Output the (x, y) coordinate of the center of the cell containing the given text.  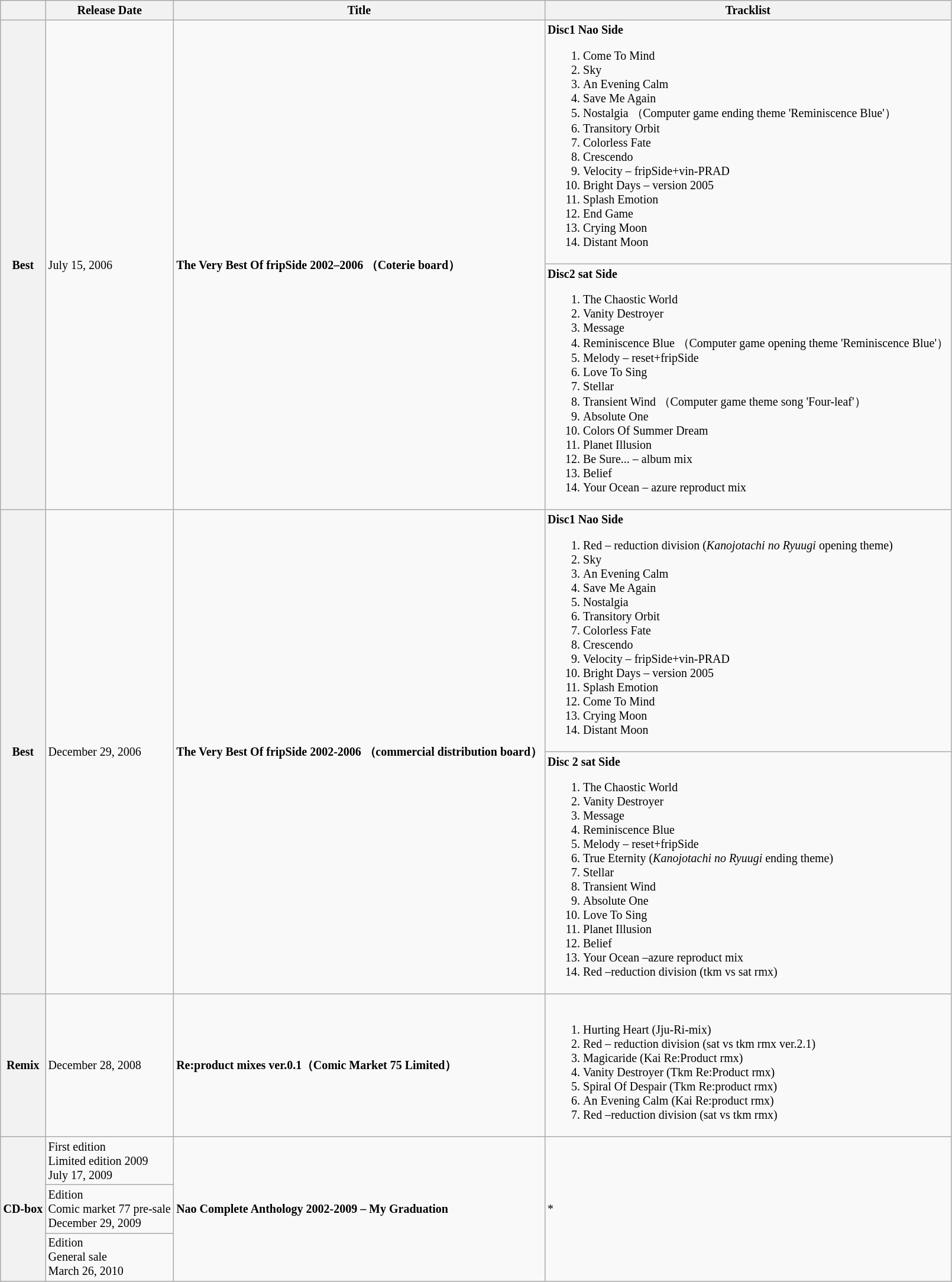
Remix (23, 1066)
Title (359, 11)
CD-box (23, 1209)
Nao Complete Anthology 2002-2009 – My Graduation (359, 1209)
Re:product mixes ver.0.1（Comic Market 75 Limited） (359, 1066)
July 15, 2006 (110, 266)
First editionLimited edition 2009July 17, 2009 (110, 1161)
* (747, 1209)
Release Date (110, 11)
December 29, 2006 (110, 752)
December 28, 2008 (110, 1066)
EditionComic market 77 pre-saleDecember 29, 2009 (110, 1209)
The Very Best Of fripSide 2002–2006 （Coterie board） (359, 266)
EditionGeneral saleMarch 26, 2010 (110, 1257)
The Very Best Of fripSide 2002-2006 （commercial distribution board） (359, 752)
Tracklist (747, 11)
